Return the (x, y) coordinate for the center point of the cell that contains the specified text.  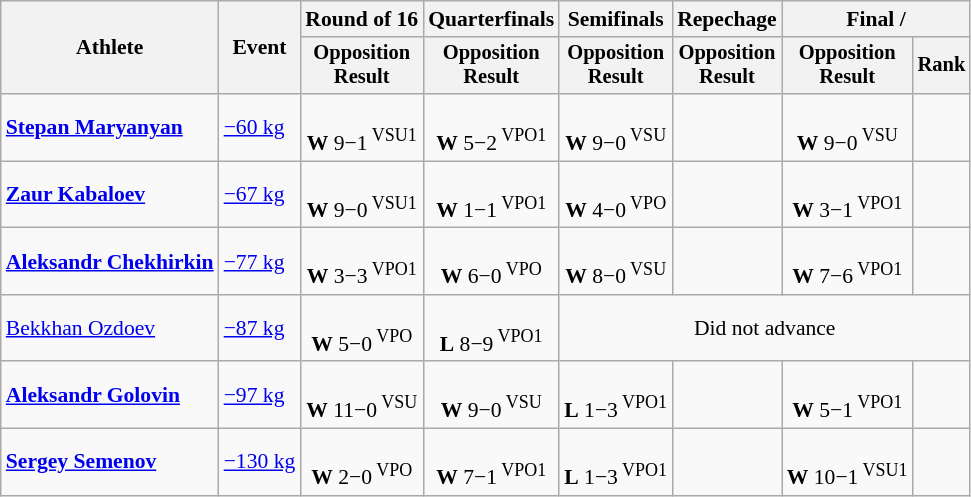
Aleksandr Chekhirkin (110, 262)
Rank (942, 66)
−77 kg (260, 262)
Event (260, 48)
Round of 16 (362, 19)
Athlete (110, 48)
W 3−1 VPO1 (848, 194)
−60 kg (260, 128)
Zaur Kabaloev (110, 194)
−97 kg (260, 396)
W 3−3 VPO1 (362, 262)
−87 kg (260, 328)
Aleksandr Golovin (110, 396)
W 8−0 VSU (616, 262)
W 1−1 VPO1 (491, 194)
Repechage (727, 19)
W 7−6 VPO1 (848, 262)
Did not advance (764, 328)
Semifinals (616, 19)
−130 kg (260, 462)
W 11−0 VSU (362, 396)
W 7−1 VPO1 (491, 462)
W 10−1 VSU1 (848, 462)
Stepan Maryanyan (110, 128)
W 6−0 VPO (491, 262)
W 9−1 VSU1 (362, 128)
−67 kg (260, 194)
Final / (876, 19)
Bekkhan Ozdoev (110, 328)
Quarterfinals (491, 19)
W 5−2 VPO1 (491, 128)
W 9−0 VSU1 (362, 194)
W 2−0 VPO (362, 462)
W 4−0 VPO (616, 194)
W 5−0 VPO (362, 328)
L 8−9 VPO1 (491, 328)
W 5−1 VPO1 (848, 396)
Sergey Semenov (110, 462)
